Pinpoint the cell where the given text exists, returning its (X, Y) midpoint coordinate. 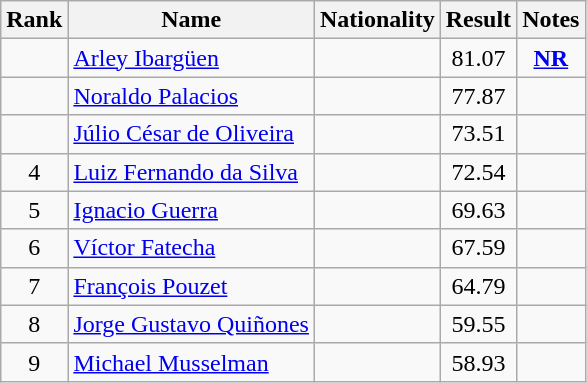
64.79 (478, 286)
58.93 (478, 362)
Nationality (377, 20)
9 (34, 362)
Result (478, 20)
72.54 (478, 172)
6 (34, 248)
Notes (551, 20)
7 (34, 286)
5 (34, 210)
59.55 (478, 324)
4 (34, 172)
Luiz Fernando da Silva (192, 172)
81.07 (478, 58)
Name (192, 20)
8 (34, 324)
François Pouzet (192, 286)
Michael Musselman (192, 362)
NR (551, 58)
Ignacio Guerra (192, 210)
69.63 (478, 210)
Jorge Gustavo Quiñones (192, 324)
Júlio César de Oliveira (192, 134)
Rank (34, 20)
67.59 (478, 248)
Noraldo Palacios (192, 96)
Arley Ibargüen (192, 58)
73.51 (478, 134)
77.87 (478, 96)
Víctor Fatecha (192, 248)
